Output the [x, y] coordinate of the center of the cell containing the given text.  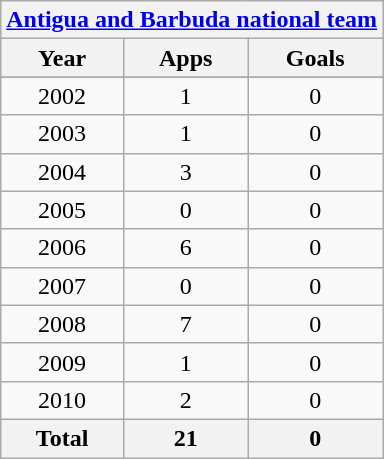
2010 [62, 400]
Apps [185, 58]
2005 [62, 210]
Total [62, 438]
2 [185, 400]
2007 [62, 286]
3 [185, 172]
7 [185, 324]
2008 [62, 324]
6 [185, 248]
21 [185, 438]
Year [62, 58]
Goals [316, 58]
2009 [62, 362]
Antigua and Barbuda national team [192, 20]
2006 [62, 248]
2003 [62, 134]
2004 [62, 172]
2002 [62, 96]
